Return the [X, Y] coordinate for the center point of the cell that contains the specified text.  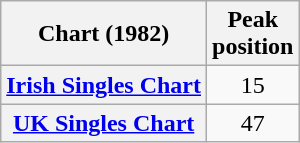
Irish Singles Chart [104, 85]
Chart (1982) [104, 34]
47 [253, 123]
Peakposition [253, 34]
15 [253, 85]
UK Singles Chart [104, 123]
